Output the (x, y) coordinate of the center of the cell containing the given text.  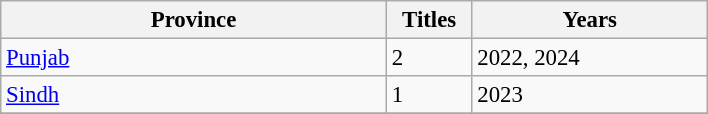
Sindh (194, 95)
Punjab (194, 58)
1 (429, 95)
Years (590, 20)
Titles (429, 20)
2 (429, 58)
2022, 2024 (590, 58)
2023 (590, 95)
Province (194, 20)
